Locate the cell with the specified text and output its (X, Y) center coordinate. 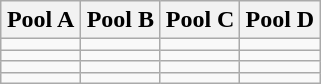
Pool B (120, 20)
Pool C (200, 20)
Pool A (41, 20)
Pool D (280, 20)
